Scan for the cell matching the given text and deliver its [x, y] coordinate at center. 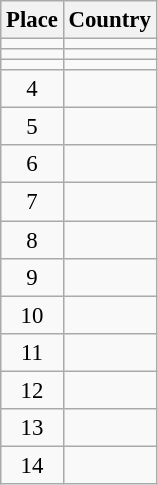
8 [32, 240]
9 [32, 277]
7 [32, 202]
Place [32, 20]
4 [32, 89]
10 [32, 315]
12 [32, 390]
14 [32, 465]
6 [32, 165]
13 [32, 428]
Country [110, 20]
5 [32, 127]
11 [32, 352]
